Capture the cell that displays the provided text and extract its [X, Y] central coordinate. 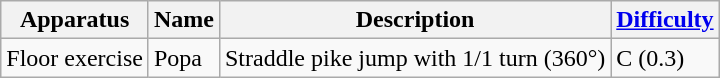
C (0.3) [665, 58]
Floor exercise [75, 58]
Apparatus [75, 20]
Description [414, 20]
Straddle pike jump with 1/1 turn (360°) [414, 58]
Name [184, 20]
Popa [184, 58]
Difficulty [665, 20]
